From the cell containing the given text, extract its center point as (x, y) coordinate. 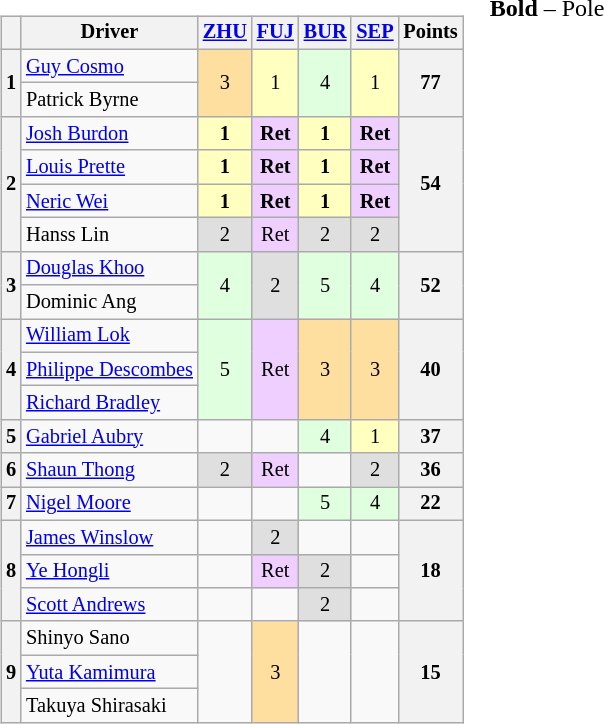
Yuta Kamimura (110, 672)
FUJ (276, 33)
Points (431, 33)
Neric Wei (110, 201)
22 (431, 504)
Guy Cosmo (110, 66)
9 (11, 672)
Hanss Lin (110, 235)
8 (11, 570)
54 (431, 184)
Josh Burdon (110, 134)
Takuya Shirasaki (110, 706)
Shinyo Sano (110, 638)
Gabriel Aubry (110, 437)
Scott Andrews (110, 605)
Dominic Ang (110, 302)
40 (431, 370)
William Lok (110, 336)
Richard Bradley (110, 403)
7 (11, 504)
18 (431, 570)
BUR (326, 33)
36 (431, 470)
SEP (374, 33)
James Winslow (110, 537)
Patrick Byrne (110, 100)
6 (11, 470)
77 (431, 82)
Douglas Khoo (110, 268)
Nigel Moore (110, 504)
ZHU (225, 33)
15 (431, 672)
Ye Hongli (110, 571)
Louis Prette (110, 167)
Driver (110, 33)
Shaun Thong (110, 470)
Philippe Descombes (110, 369)
37 (431, 437)
52 (431, 284)
